Return (X, Y) of the center of cell containing provided text 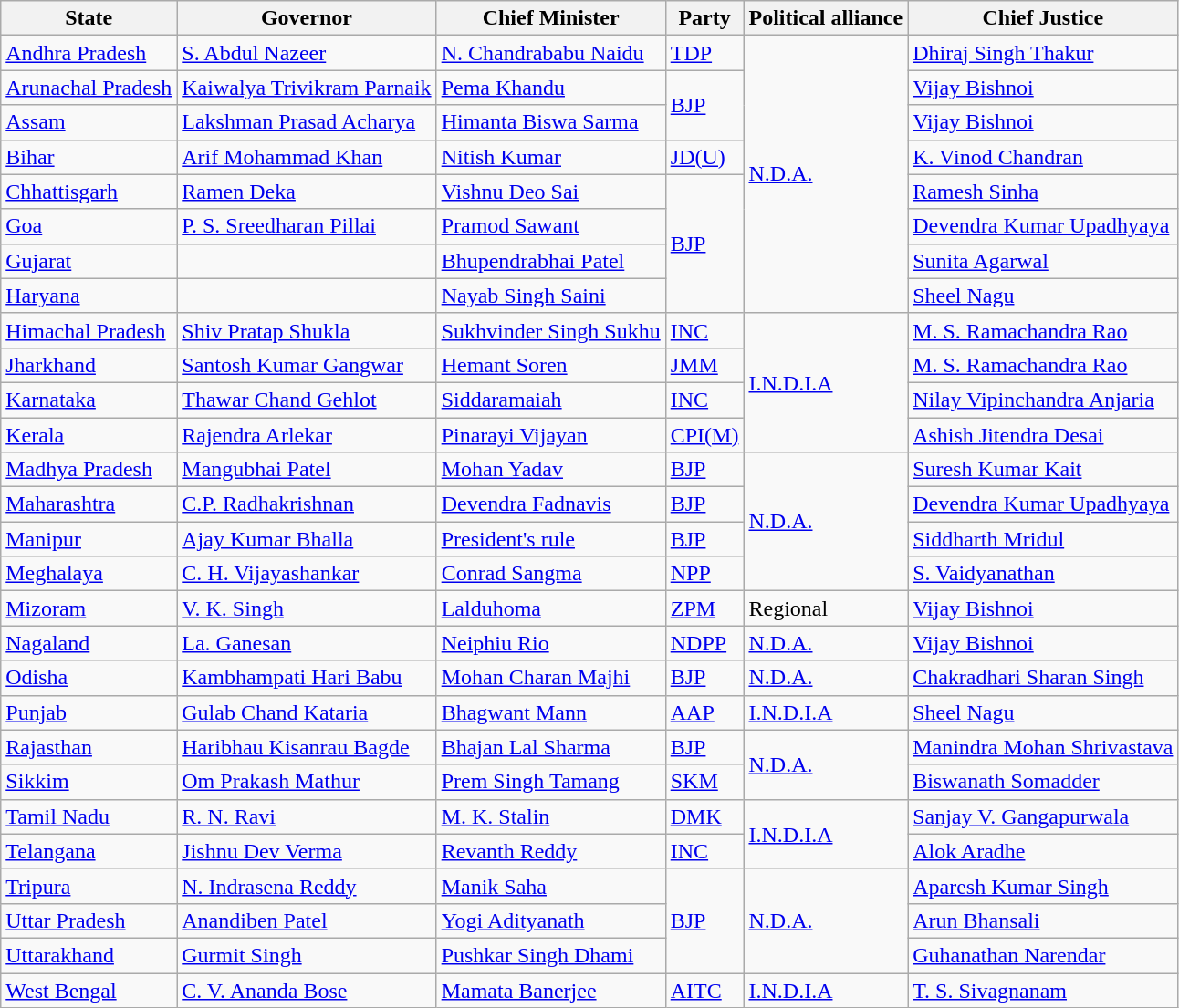
Guhanathan Narendar (1043, 955)
Lalduhoma (551, 608)
AITC (704, 990)
Pinarayi Vijayan (551, 435)
Gulab Chand Kataria (307, 712)
Siddharth Mridul (1043, 539)
Chhattisgarh (89, 192)
Meghalaya (89, 574)
Gurmit Singh (307, 955)
CPI(M) (704, 435)
Goa (89, 226)
Madhya Pradesh (89, 470)
AAP (704, 712)
Alok Aradhe (1043, 851)
Vishnu Deo Sai (551, 192)
Neiphiu Rio (551, 643)
P. S. Sreedharan Pillai (307, 226)
Suresh Kumar Kait (1043, 470)
Tamil Nadu (89, 816)
V. K. Singh (307, 608)
Pramod Sawant (551, 226)
S. Abdul Nazeer (307, 53)
Devendra Fadnavis (551, 504)
Mangubhai Patel (307, 470)
Chakradhari Sharan Singh (1043, 678)
N. Indrasena Reddy (307, 886)
Lakshman Prasad Acharya (307, 122)
Governor (307, 18)
Odisha (89, 678)
Ajay Kumar Bhalla (307, 539)
T. S. Sivagnanam (1043, 990)
President's rule (551, 539)
Telangana (89, 851)
C.P. Radhakrishnan (307, 504)
S. Vaidyanathan (1043, 574)
Political alliance (826, 18)
Prem Singh Tamang (551, 782)
Rajendra Arlekar (307, 435)
Arunachal Pradesh (89, 88)
Uttarakhand (89, 955)
Anandiben Patel (307, 920)
Kaiwalya Trivikram Parnaik (307, 88)
Om Prakash Mathur (307, 782)
Arun Bhansali (1043, 920)
Bhupendrabhai Patel (551, 261)
C. H. Vijayashankar (307, 574)
Yogi Adityanath (551, 920)
Mamata Banerjee (551, 990)
Chief Minister (551, 18)
N. Chandrababu Naidu (551, 53)
Gujarat (89, 261)
West Bengal (89, 990)
Punjab (89, 712)
State (89, 18)
ZPM (704, 608)
Aparesh Kumar Singh (1043, 886)
DMK (704, 816)
NPP (704, 574)
Nitish Kumar (551, 157)
Chief Justice (1043, 18)
Kambhampati Hari Babu (307, 678)
Haryana (89, 296)
Manik Saha (551, 886)
Regional (826, 608)
Mizoram (89, 608)
Himanta Biswa Sarma (551, 122)
C. V. Ananda Bose (307, 990)
Bihar (89, 157)
Mohan Charan Majhi (551, 678)
Sunita Agarwal (1043, 261)
Shiv Pratap Shukla (307, 330)
Ashish Jitendra Desai (1043, 435)
Haribhau Kisanrau Bagde (307, 747)
Arif Mohammad Khan (307, 157)
Assam (89, 122)
Rajasthan (89, 747)
JMM (704, 365)
Manipur (89, 539)
Nagaland (89, 643)
Nilay Vipinchandra Anjaria (1043, 400)
Kerala (89, 435)
Pushkar Singh Dhami (551, 955)
NDPP (704, 643)
Conrad Sangma (551, 574)
Uttar Pradesh (89, 920)
Ramen Deka (307, 192)
Santosh Kumar Gangwar (307, 365)
Dhiraj Singh Thakur (1043, 53)
Karnataka (89, 400)
Jharkhand (89, 365)
Bhagwant Mann (551, 712)
JD(U) (704, 157)
Pema Khandu (551, 88)
Bhajan Lal Sharma (551, 747)
Party (704, 18)
Thawar Chand Gehlot (307, 400)
Andhra Pradesh (89, 53)
SKM (704, 782)
M. K. Stalin (551, 816)
Revanth Reddy (551, 851)
Sukhvinder Singh Sukhu (551, 330)
La. Ganesan (307, 643)
Jishnu Dev Verma (307, 851)
Nayab Singh Saini (551, 296)
Manindra Mohan Shrivastava (1043, 747)
TDP (704, 53)
Sanjay V. Gangapurwala (1043, 816)
Ramesh Sinha (1043, 192)
Siddaramaiah (551, 400)
Himachal Pradesh (89, 330)
Biswanath Somadder (1043, 782)
K. Vinod Chandran (1043, 157)
Mohan Yadav (551, 470)
Maharashtra (89, 504)
Hemant Soren (551, 365)
R. N. Ravi (307, 816)
Sikkim (89, 782)
Tripura (89, 886)
